Extract the (X, Y) coordinate from the center of the cell holding the provided text.  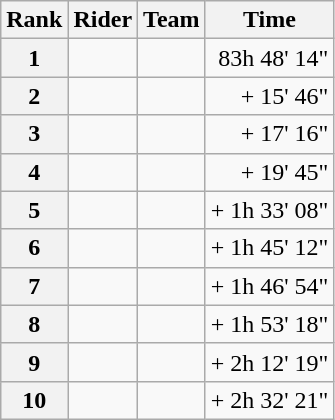
10 (34, 400)
8 (34, 324)
3 (34, 134)
7 (34, 286)
9 (34, 362)
+ 1h 53' 18" (270, 324)
+ 2h 32' 21" (270, 400)
2 (34, 96)
+ 1h 46' 54" (270, 286)
5 (34, 210)
Rider (103, 20)
6 (34, 248)
+ 19' 45" (270, 172)
+ 15' 46" (270, 96)
+ 1h 33' 08" (270, 210)
Rank (34, 20)
+ 2h 12' 19" (270, 362)
+ 17' 16" (270, 134)
Time (270, 20)
+ 1h 45' 12" (270, 248)
4 (34, 172)
1 (34, 58)
83h 48' 14" (270, 58)
Team (172, 20)
